Identify which cell holds the provided text, then report its (x, y) central coordinate. 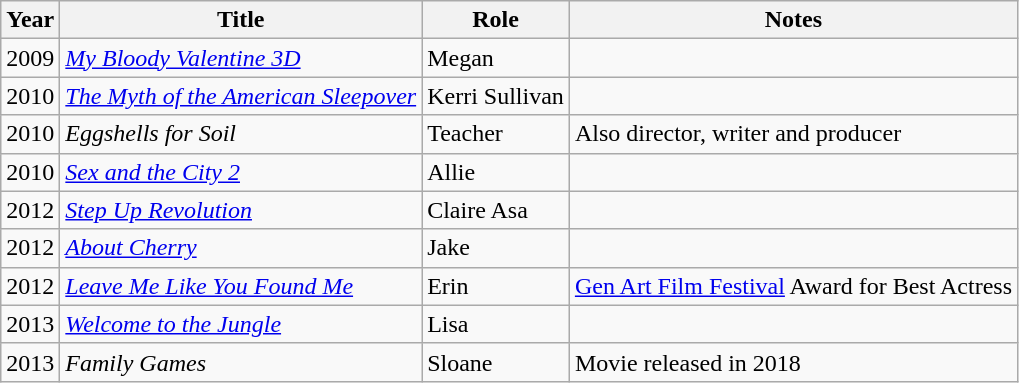
Erin (496, 286)
Jake (496, 248)
Family Games (241, 362)
Allie (496, 172)
About Cherry (241, 248)
Sloane (496, 362)
Also director, writer and producer (793, 134)
Title (241, 20)
Claire Asa (496, 210)
Leave Me Like You Found Me (241, 286)
Megan (496, 58)
Gen Art Film Festival Award for Best Actress (793, 286)
2009 (30, 58)
Movie released in 2018 (793, 362)
Kerri Sullivan (496, 96)
Eggshells for Soil (241, 134)
Sex and the City 2 (241, 172)
Lisa (496, 324)
Role (496, 20)
The Myth of the American Sleepover (241, 96)
Teacher (496, 134)
Notes (793, 20)
Year (30, 20)
Step Up Revolution (241, 210)
My Bloody Valentine 3D (241, 58)
Welcome to the Jungle (241, 324)
